Find where the given text appears and provide that cell's center as [X, Y] coordinate. 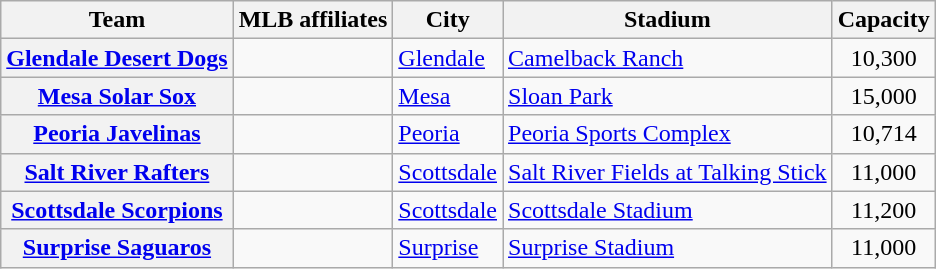
City [448, 20]
Surprise Stadium [668, 248]
Peoria Sports Complex [668, 134]
Mesa Solar Sox [117, 96]
Scottsdale Stadium [668, 210]
Surprise [448, 248]
15,000 [884, 96]
Mesa [448, 96]
Team [117, 20]
Scottsdale Scorpions [117, 210]
MLB affiliates [313, 20]
10,714 [884, 134]
Surprise Saguaros [117, 248]
Capacity [884, 20]
10,300 [884, 58]
Peoria [448, 134]
11,200 [884, 210]
Salt River Rafters [117, 172]
Sloan Park [668, 96]
Glendale Desert Dogs [117, 58]
Stadium [668, 20]
Camelback Ranch [668, 58]
Glendale [448, 58]
Peoria Javelinas [117, 134]
Salt River Fields at Talking Stick [668, 172]
